Provide the [x, y] coordinate of the cell's center where the given text is located.  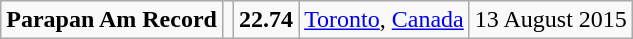
13 August 2015 [550, 20]
22.74 [266, 20]
Parapan Am Record [112, 20]
Toronto, Canada [384, 20]
